Locate the cell with the specified text and output its [X, Y] center coordinate. 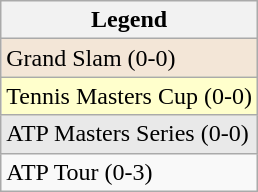
ATP Masters Series (0-0) [130, 134]
Tennis Masters Cup (0-0) [130, 96]
ATP Tour (0-3) [130, 172]
Legend [130, 20]
Grand Slam (0-0) [130, 58]
